Scan for the cell matching the given text and deliver its (X, Y) coordinate at center. 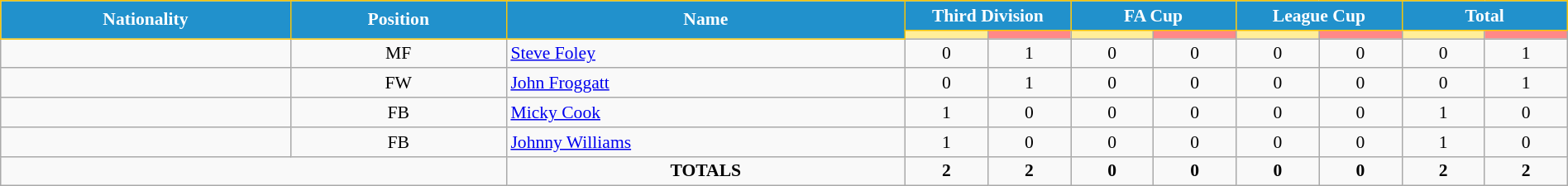
John Froggatt (705, 83)
FW (399, 83)
Steve Foley (705, 54)
TOTALS (705, 171)
Name (705, 20)
Johnny Williams (705, 142)
FA Cup (1153, 16)
League Cup (1319, 16)
Position (399, 20)
Nationality (146, 20)
Micky Cook (705, 112)
MF (399, 54)
Third Division (987, 16)
Total (1484, 16)
